Scan for the cell matching the given text and deliver its (X, Y) coordinate at center. 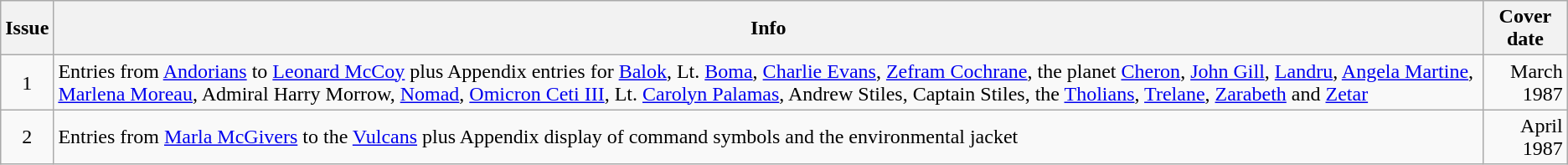
2 (27, 137)
Info (769, 28)
April 1987 (1526, 137)
March 1987 (1526, 82)
Issue (27, 28)
1 (27, 82)
Entries from Marla McGivers to the Vulcans plus Appendix display of command symbols and the environmental jacket (769, 137)
Cover date (1526, 28)
